Extract the (x, y) coordinate from the center of the cell holding the provided text.  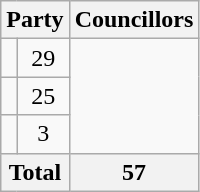
Total (35, 172)
29 (43, 58)
3 (43, 134)
57 (134, 172)
Councillors (134, 20)
25 (43, 96)
Party (35, 20)
